Pinpoint the cell where the given text exists, returning its [X, Y] midpoint coordinate. 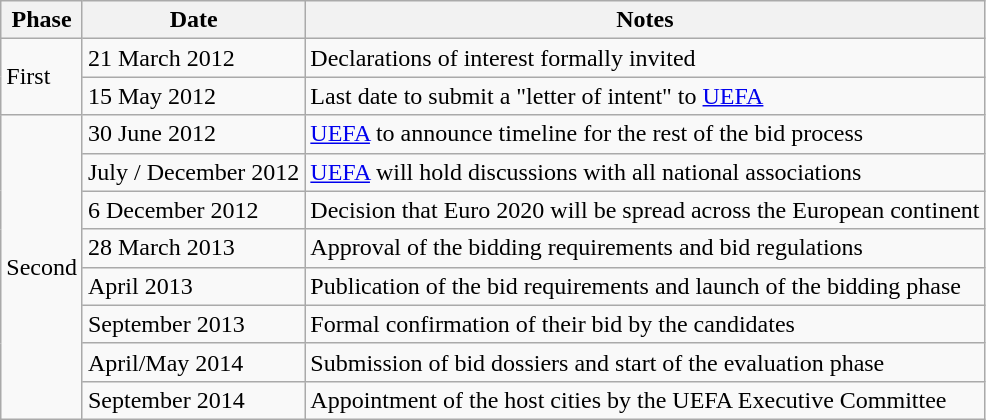
September 2014 [193, 400]
Notes [645, 20]
Publication of the bid requirements and launch of the bidding phase [645, 286]
15 May 2012 [193, 96]
July / December 2012 [193, 172]
Second [42, 267]
21 March 2012 [193, 58]
6 December 2012 [193, 210]
September 2013 [193, 324]
Appointment of the host cities by the UEFA Executive Committee [645, 400]
30 June 2012 [193, 134]
Formal confirmation of their bid by the candidates [645, 324]
Submission of bid dossiers and start of the evaluation phase [645, 362]
Declarations of interest formally invited [645, 58]
Date [193, 20]
28 March 2013 [193, 248]
April 2013 [193, 286]
April/May 2014 [193, 362]
First [42, 77]
Approval of the bidding requirements and bid regulations [645, 248]
Phase [42, 20]
Decision that Euro 2020 will be spread across the European continent [645, 210]
Last date to submit a "letter of intent" to UEFA [645, 96]
UEFA will hold discussions with all national associations [645, 172]
UEFA to announce timeline for the rest of the bid process [645, 134]
